Find where the given text appears and provide that cell's center as (x, y) coordinate. 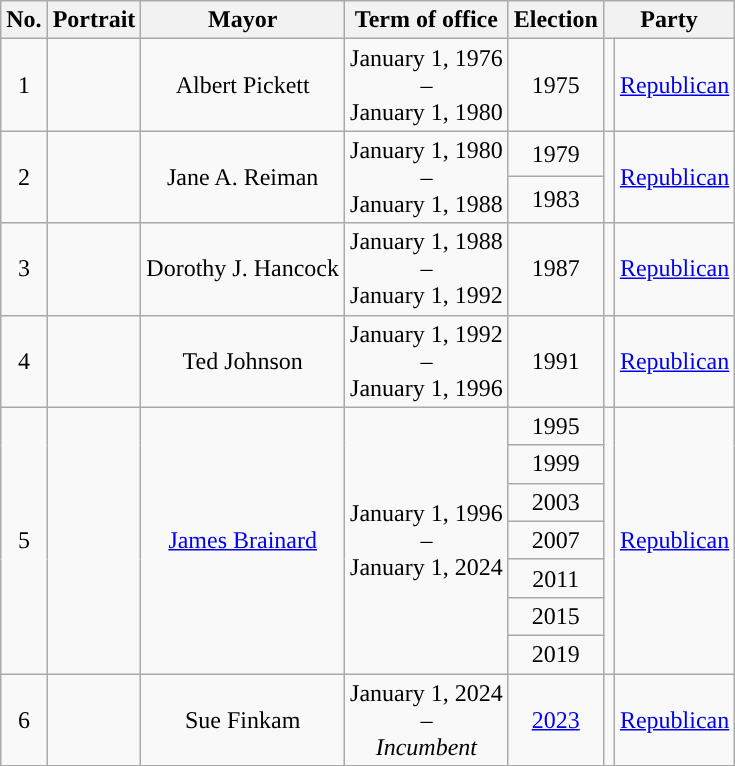
1991 (556, 361)
January 1, 2024 – Incumbent (427, 720)
1999 (556, 464)
Ted Johnson (243, 361)
Jane A. Reiman (243, 177)
Sue Finkam (243, 720)
No. (24, 20)
Term of office (427, 20)
2015 (556, 616)
5 (24, 540)
Portrait (94, 20)
James Brainard (243, 540)
4 (24, 361)
2011 (556, 578)
6 (24, 720)
January 1, 1988–January 1, 1992 (427, 269)
January 1, 1980–January 1, 1988 (427, 177)
Albert Pickett (243, 85)
1 (24, 85)
2 (24, 177)
January 1, 1976–January 1, 1980 (427, 85)
Mayor (243, 20)
2007 (556, 540)
1975 (556, 85)
1979 (556, 154)
2023 (556, 720)
2019 (556, 654)
Election (556, 20)
Dorothy J. Hancock (243, 269)
January 1, 1996–January 1, 2024 (427, 540)
3 (24, 269)
Party (668, 20)
January 1, 1992–January 1, 1996 (427, 361)
1987 (556, 269)
1995 (556, 426)
1983 (556, 200)
2003 (556, 502)
